Locate the cell with the specified text and output its [X, Y] center coordinate. 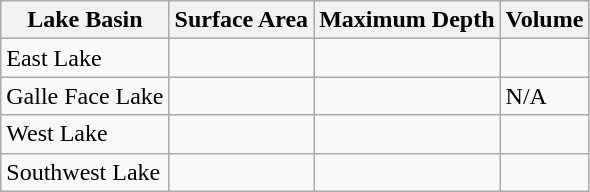
Galle Face Lake [85, 96]
Lake Basin [85, 20]
East Lake [85, 58]
West Lake [85, 134]
Surface Area [242, 20]
N/A [544, 96]
Maximum Depth [407, 20]
Volume [544, 20]
Southwest Lake [85, 172]
